For the text-containing cell, return its midpoint in (x, y) coordinate format. 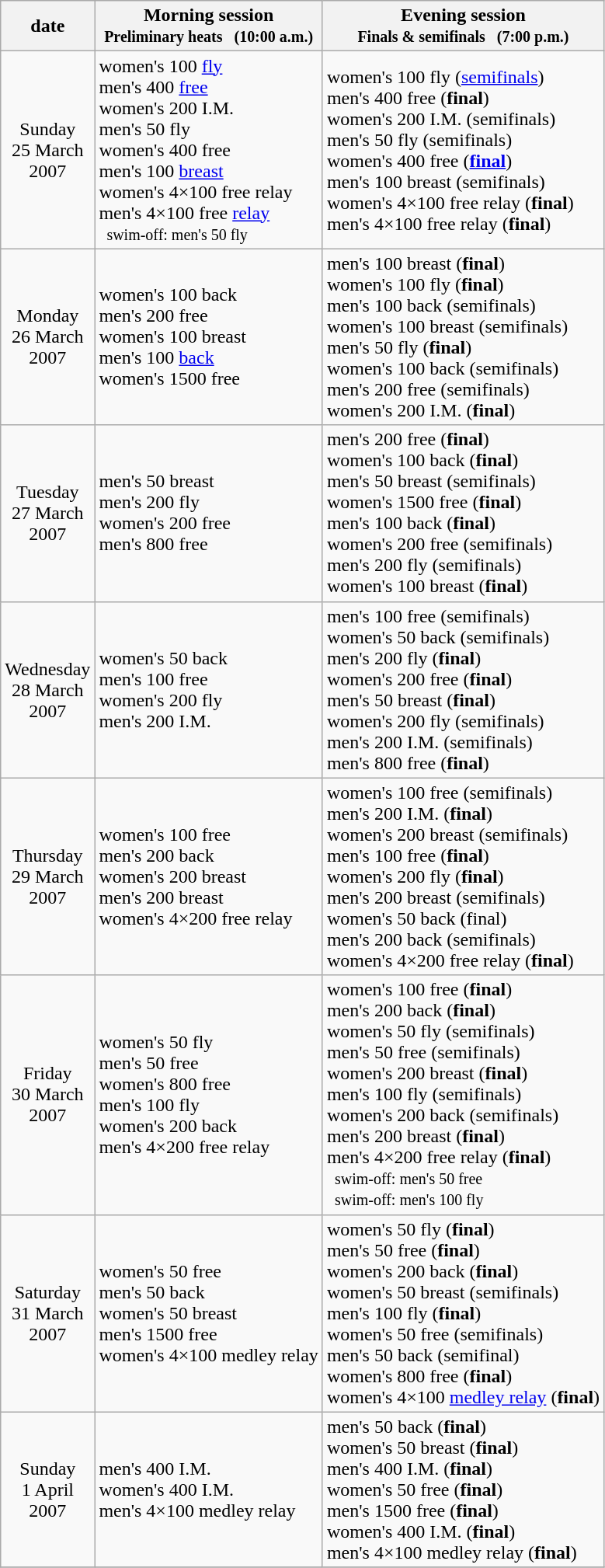
Friday30 March2007 (48, 1095)
men's 50 breast men's 200 fly women's 200 free men's 800 free (209, 513)
Sunday25 March2007 (48, 150)
Evening session Finals & semifinals (7:00 p.m.) (463, 26)
Thursday29 March2007 (48, 876)
Tuesday27 March2007 (48, 513)
date (48, 26)
Saturday31 March2007 (48, 1313)
women's 50 fly men's 50 free women's 800 free men's 100 fly women's 200 back men's 4×200 free relay (209, 1095)
women's 50 back men's 100 free women's 200 fly men's 200 I.M. (209, 690)
Wednesday28 March2007 (48, 690)
women's 50 free men's 50 back women's 50 breast men's 1500 free women's 4×100 medley relay (209, 1313)
Monday26 March2007 (48, 337)
Morning session Preliminary heats (10:00 a.m.) (209, 26)
men's 400 I.M. women's 400 I.M. men's 4×100 medley relay (209, 1490)
Sunday1 April2007 (48, 1490)
women's 100 back men's 200 free women's 100 breast men's 100 back women's 1500 free (209, 337)
women's 100 free men's 200 back women's 200 breast men's 200 breast women's 4×200 free relay (209, 876)
